Output the (x, y) coordinate of the center of the cell containing the given text.  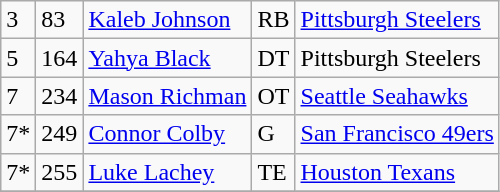
234 (60, 96)
3 (18, 20)
255 (60, 172)
249 (60, 134)
Houston Texans (397, 172)
Yahya Black (168, 58)
7 (18, 96)
83 (60, 20)
Kaleb Johnson (168, 20)
5 (18, 58)
Mason Richman (168, 96)
G (274, 134)
RB (274, 20)
DT (274, 58)
OT (274, 96)
Connor Colby (168, 134)
Luke Lachey (168, 172)
San Francisco 49ers (397, 134)
164 (60, 58)
Seattle Seahawks (397, 96)
TE (274, 172)
